Return (x, y) of the center of cell containing provided text 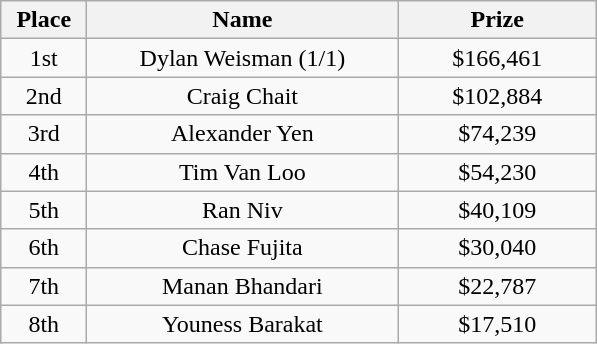
Name (242, 20)
Alexander Yen (242, 134)
2nd (44, 96)
5th (44, 210)
1st (44, 58)
Ran Niv (242, 210)
Craig Chait (242, 96)
$30,040 (498, 248)
Manan Bhandari (242, 286)
Prize (498, 20)
$17,510 (498, 324)
3rd (44, 134)
$40,109 (498, 210)
Dylan Weisman (1/1) (242, 58)
Tim Van Loo (242, 172)
$22,787 (498, 286)
$102,884 (498, 96)
7th (44, 286)
$166,461 (498, 58)
$74,239 (498, 134)
4th (44, 172)
Chase Fujita (242, 248)
8th (44, 324)
Place (44, 20)
Youness Barakat (242, 324)
$54,230 (498, 172)
6th (44, 248)
